Provide the [x, y] coordinate of the cell's center where the given text is located.  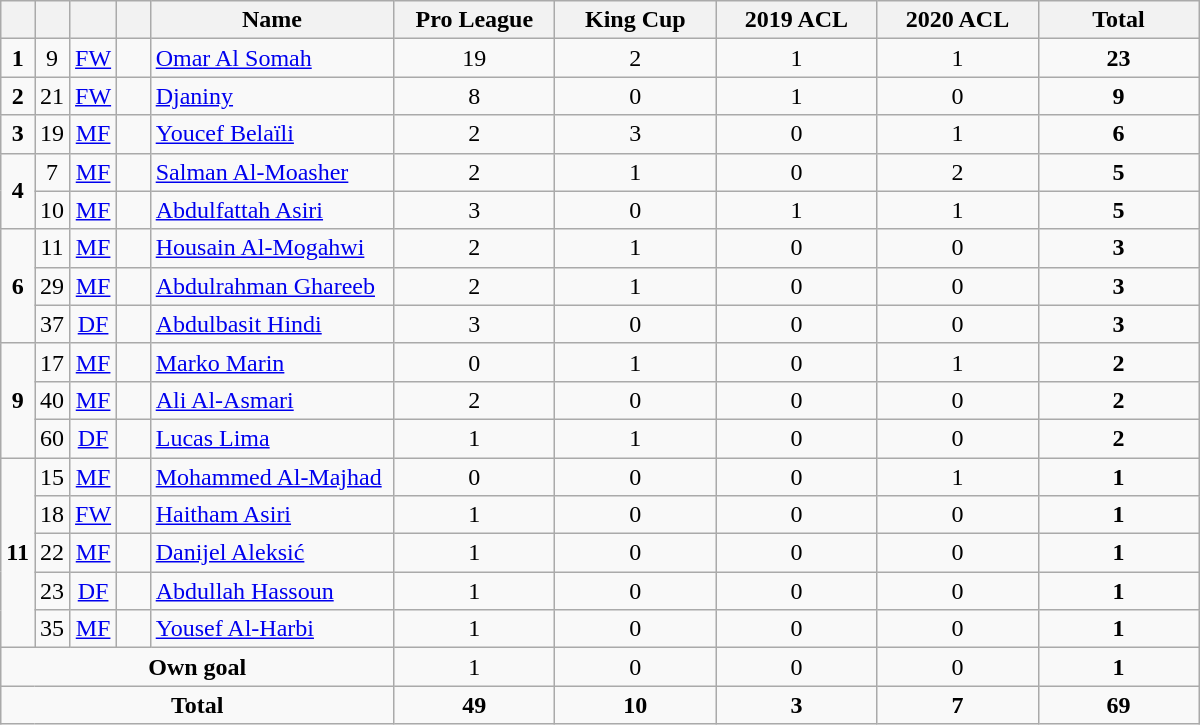
37 [52, 324]
4 [18, 191]
2020 ACL [958, 20]
15 [52, 477]
Abdulrahman Ghareeb [272, 286]
21 [52, 96]
60 [52, 438]
49 [474, 705]
Haitham Asiri [272, 515]
Housain Al-Mogahwi [272, 248]
Omar Al Somah [272, 58]
Abdulfattah Asiri [272, 210]
18 [52, 515]
Mohammed Al-Majhad [272, 477]
Own goal [198, 667]
Djaniny [272, 96]
8 [474, 96]
69 [1118, 705]
Yousef Al-Harbi [272, 629]
Danijel Aleksić [272, 553]
Name [272, 20]
King Cup [636, 20]
Marko Marin [272, 362]
Abdulbasit Hindi [272, 324]
17 [52, 362]
22 [52, 553]
Salman Al-Moasher [272, 172]
29 [52, 286]
Ali Al-Asmari [272, 400]
Youcef Belaïli [272, 134]
Abdullah Hassoun [272, 591]
2019 ACL [796, 20]
Pro League [474, 20]
35 [52, 629]
40 [52, 400]
Lucas Lima [272, 438]
